Scan for the cell matching the given text and deliver its [X, Y] coordinate at center. 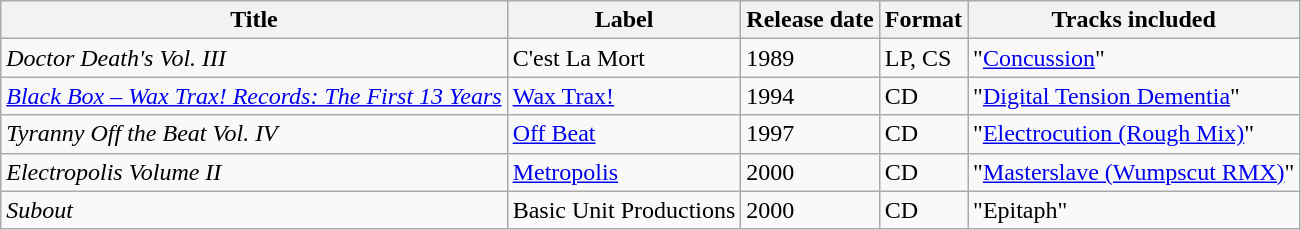
Electropolis Volume II [254, 172]
LP, CS [923, 58]
C'est La Mort [624, 58]
"Masterslave (Wumpscut RMX)" [1134, 172]
Label [624, 20]
1989 [810, 58]
1994 [810, 96]
"Epitaph" [1134, 210]
"Digital Tension Dementia" [1134, 96]
Subout [254, 210]
Black Box – Wax Trax! Records: The First 13 Years [254, 96]
Format [923, 20]
Tyranny Off the Beat Vol. IV [254, 134]
Metropolis [624, 172]
Off Beat [624, 134]
1997 [810, 134]
Basic Unit Productions [624, 210]
Release date [810, 20]
Title [254, 20]
"Electrocution (Rough Mix)" [1134, 134]
"Concussion" [1134, 58]
Tracks included [1134, 20]
Doctor Death's Vol. III [254, 58]
Wax Trax! [624, 96]
